Return (X, Y) of the center of cell containing provided text 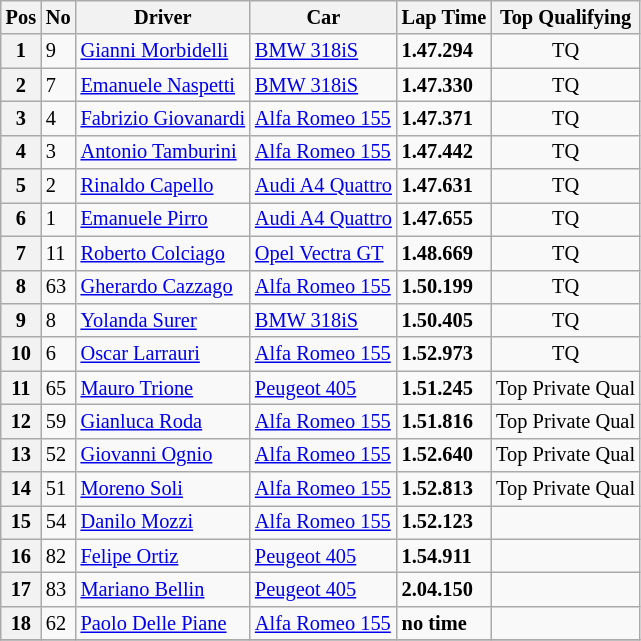
1.47.294 (444, 51)
1.50.199 (444, 287)
Emanuele Naspetti (163, 85)
14 (21, 489)
83 (58, 589)
17 (21, 589)
Paolo Delle Piane (163, 623)
Gianluca Roda (163, 421)
no time (444, 623)
Felipe Ortiz (163, 556)
Pos (21, 17)
1.52.973 (444, 354)
Opel Vectra GT (324, 253)
1.52.640 (444, 455)
18 (21, 623)
Mauro Trione (163, 388)
1.47.631 (444, 186)
2.04.150 (444, 589)
Fabrizio Giovanardi (163, 118)
1.50.405 (444, 320)
51 (58, 489)
1.47.371 (444, 118)
1.47.442 (444, 152)
Driver (163, 17)
Emanuele Pirro (163, 219)
Car (324, 17)
Top Qualifying (566, 17)
16 (21, 556)
1.47.655 (444, 219)
Roberto Colciago (163, 253)
Rinaldo Capello (163, 186)
1.51.816 (444, 421)
1.52.813 (444, 489)
Danilo Mozzi (163, 522)
1.48.669 (444, 253)
1.54.911 (444, 556)
Gianni Morbidelli (163, 51)
1.52.123 (444, 522)
No (58, 17)
12 (21, 421)
65 (58, 388)
Gherardo Cazzago (163, 287)
1.47.330 (444, 85)
63 (58, 287)
1.51.245 (444, 388)
Moreno Soli (163, 489)
52 (58, 455)
Oscar Larrauri (163, 354)
13 (21, 455)
10 (21, 354)
82 (58, 556)
Antonio Tamburini (163, 152)
Mariano Bellin (163, 589)
Lap Time (444, 17)
5 (21, 186)
62 (58, 623)
Giovanni Ognio (163, 455)
15 (21, 522)
54 (58, 522)
59 (58, 421)
Yolanda Surer (163, 320)
